Output the (x, y) coordinate of the center of the cell containing the given text.  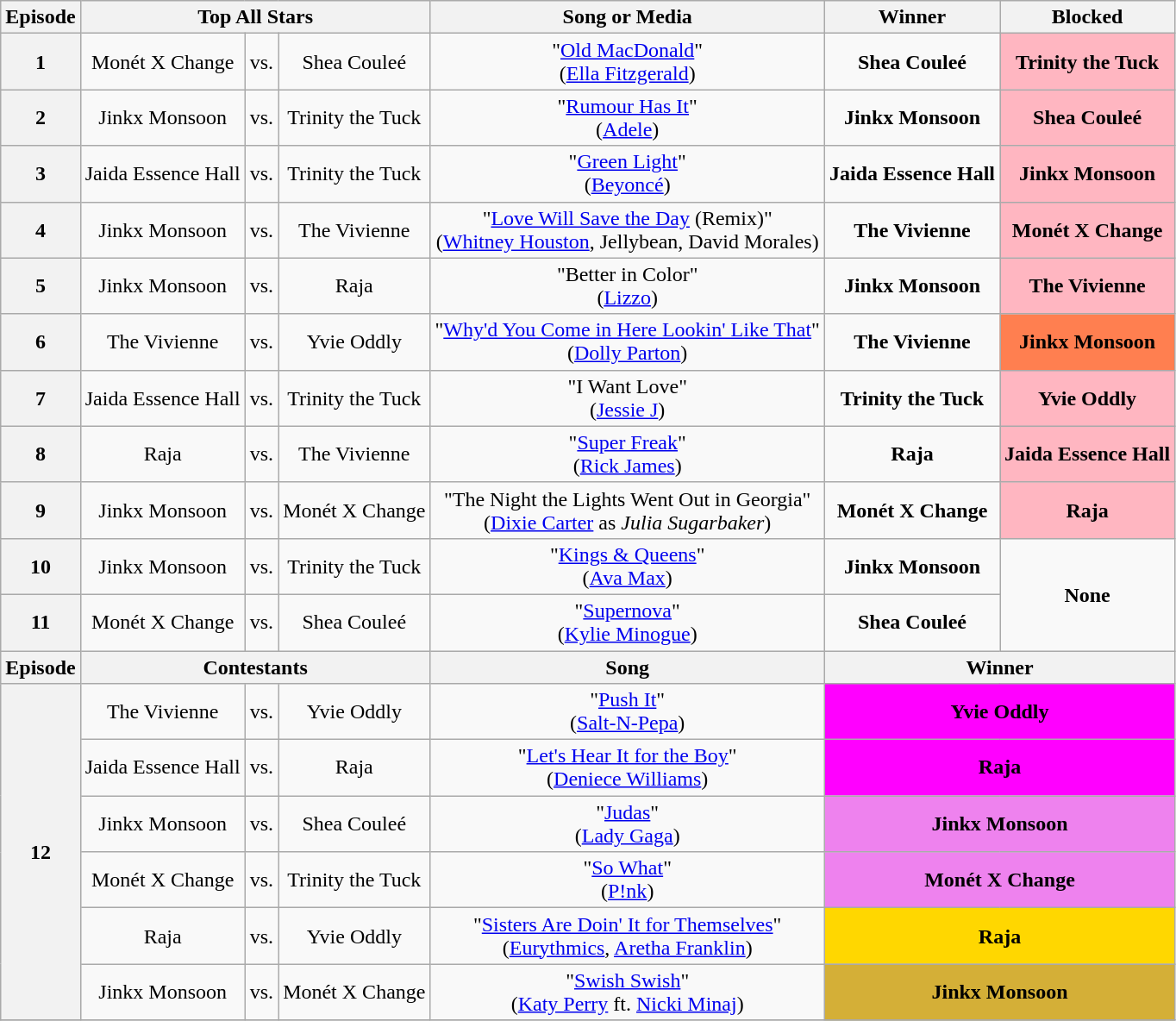
"Kings & Queens"(Ava Max) (628, 566)
3 (41, 174)
"Green Light"(Beyoncé) (628, 174)
"So What"(P!nk) (628, 880)
9 (41, 510)
11 (41, 623)
"The Night the Lights Went Out in Georgia"(Dixie Carter as Julia Sugarbaker) (628, 510)
Blocked (1088, 17)
"Push It"(Salt-N-Pepa) (628, 712)
"Love Will Save the Day (Remix)"(Whitney Houston, Jellybean, David Morales) (628, 229)
"Let's Hear It for the Boy"(Deniece Williams) (628, 767)
None (1088, 594)
2 (41, 117)
1 (41, 62)
"Super Freak"(Rick James) (628, 454)
7 (41, 398)
"Old MacDonald"(Ella Fitzgerald) (628, 62)
"Sisters Are Doin' It for Themselves"(Eurythmics, Aretha Franklin) (628, 936)
12 (41, 852)
Top All Stars (255, 17)
"Swish Swish"(Katy Perry ft. Nicki Minaj) (628, 992)
10 (41, 566)
Song or Media (628, 17)
8 (41, 454)
"Why'd You Come in Here Lookin' Like That"(Dolly Parton) (628, 341)
5 (41, 286)
"Better in Color"(Lizzo) (628, 286)
4 (41, 229)
"Rumour Has It"(Adele) (628, 117)
"Judas"(Lady Gaga) (628, 824)
6 (41, 341)
"I Want Love"(Jessie J) (628, 398)
"Supernova"(Kylie Minogue) (628, 623)
Song (628, 667)
Contestants (255, 667)
